Provide the (x, y) coordinate of the cell's center where the given text is located.  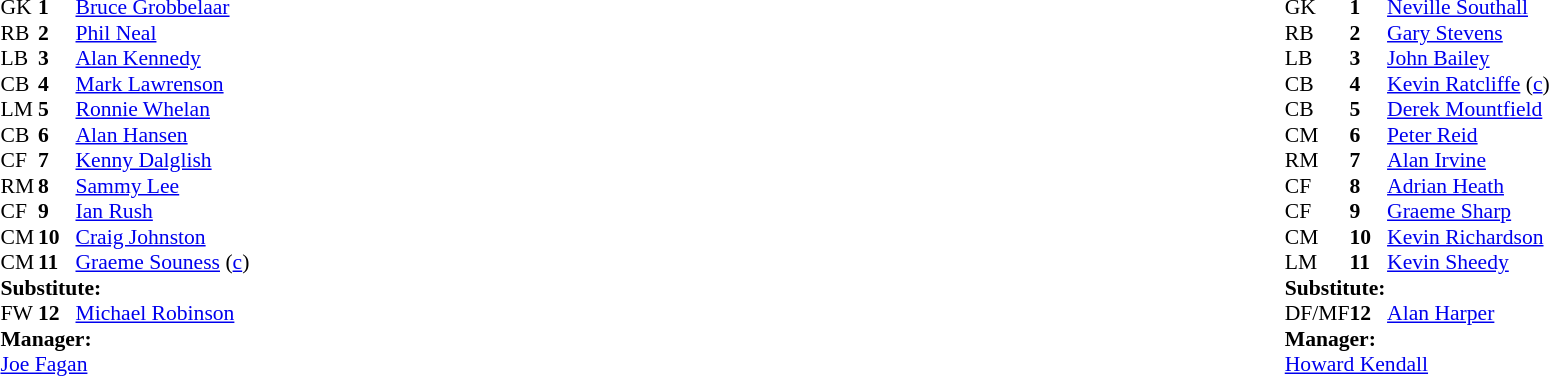
Alan Hansen (163, 135)
Ian Rush (163, 211)
Ronnie Whelan (163, 109)
Craig Johnston (163, 237)
Phil Neal (163, 33)
Alan Kennedy (163, 59)
Kenny Dalglish (163, 161)
FW (19, 313)
Sammy Lee (163, 186)
Michael Robinson (163, 313)
Manager: (124, 339)
Mark Lawrenson (163, 84)
Graeme Souness (c) (163, 263)
DF/MF (1318, 313)
Substitute: (124, 288)
